Find where the given text appears and provide that cell's center as (X, Y) coordinate. 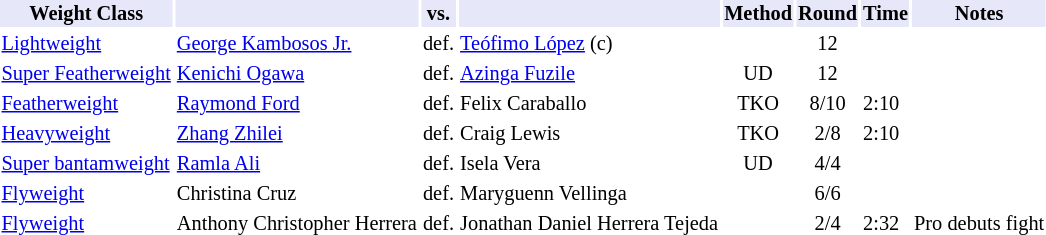
Method (758, 14)
4/4 (828, 164)
Maryguenn Vellinga (590, 194)
Azinga Fuzile (590, 74)
Weight Class (86, 14)
Time (886, 14)
Teófimo López (c) (590, 44)
Ramla Ali (296, 164)
Christina Cruz (296, 194)
vs. (438, 14)
Felix Caraballo (590, 104)
Kenichi Ogawa (296, 74)
Flyweight (86, 194)
Zhang Zhilei (296, 134)
Super Featherweight (86, 74)
Lightweight (86, 44)
Craig Lewis (590, 134)
Notes (978, 14)
Super bantamweight (86, 164)
Round (828, 14)
Heavyweight (86, 134)
2/8 (828, 134)
Featherweight (86, 104)
6/6 (828, 194)
Raymond Ford (296, 104)
George Kambosos Jr. (296, 44)
8/10 (828, 104)
Isela Vera (590, 164)
